Scan for the cell matching the given text and deliver its (X, Y) coordinate at center. 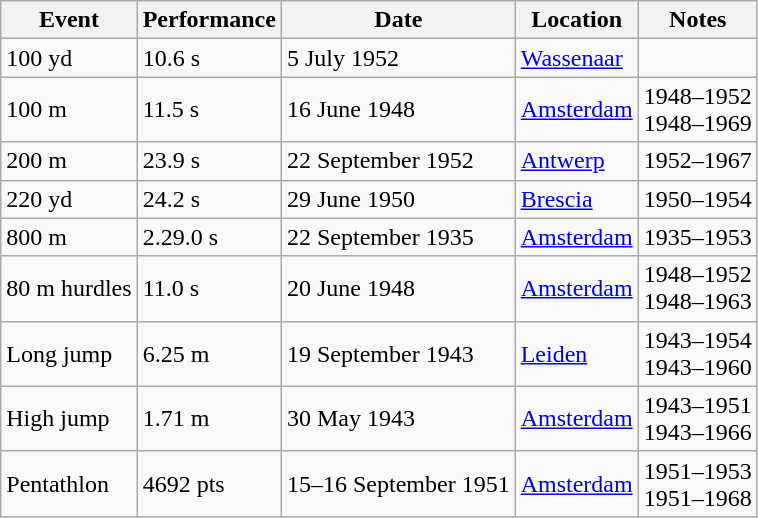
Leiden (576, 354)
1943–1954 1943–1960 (698, 354)
11.5 s (209, 110)
220 yd (69, 199)
24.2 s (209, 199)
22 September 1952 (398, 161)
Event (69, 20)
Long jump (69, 354)
1952–1967 (698, 161)
1950–1954 (698, 199)
1.71 m (209, 418)
1943–1951 1943–1966 (698, 418)
30 May 1943 (398, 418)
Wassenaar (576, 58)
Antwerp (576, 161)
Pentathlon (69, 484)
100 m (69, 110)
100 yd (69, 58)
1948–1952 1948–1969 (698, 110)
Brescia (576, 199)
1948–1952 1948–1963 (698, 288)
High jump (69, 418)
Location (576, 20)
6.25 m (209, 354)
2.29.0 s (209, 237)
29 June 1950 (398, 199)
1951–1953 1951–1968 (698, 484)
16 June 1948 (398, 110)
800 m (69, 237)
1935–1953 (698, 237)
5 July 1952 (398, 58)
11.0 s (209, 288)
19 September 1943 (398, 354)
23.9 s (209, 161)
15–16 September 1951 (398, 484)
4692 pts (209, 484)
22 September 1935 (398, 237)
Notes (698, 20)
Performance (209, 20)
Date (398, 20)
10.6 s (209, 58)
200 m (69, 161)
20 June 1948 (398, 288)
80 m hurdles (69, 288)
